Output the (x, y) coordinate of the center of the cell containing the given text.  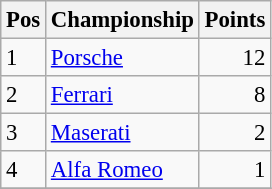
8 (234, 95)
Ferrari (123, 95)
12 (234, 58)
Championship (123, 20)
Alfa Romeo (123, 170)
Maserati (123, 133)
Porsche (123, 58)
3 (24, 133)
Pos (24, 20)
4 (24, 170)
Points (234, 20)
